Determine the [X, Y] coordinate at the center of the cell enclosing the given text.  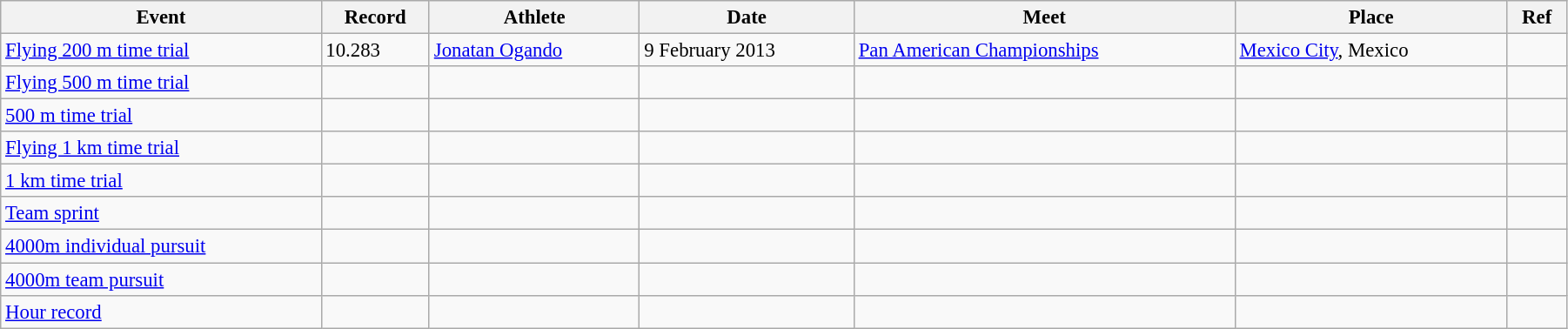
Flying 200 m time trial [161, 50]
Mexico City, Mexico [1371, 50]
Flying 500 m time trial [161, 83]
4000m team pursuit [161, 279]
Event [161, 17]
4000m individual pursuit [161, 246]
Team sprint [161, 213]
Meet [1044, 17]
Place [1371, 17]
Ref [1537, 17]
Pan American Championships [1044, 50]
10.283 [375, 50]
Athlete [534, 17]
Jonatan Ogando [534, 50]
Hour record [161, 312]
Date [747, 17]
9 February 2013 [747, 50]
Record [375, 17]
500 m time trial [161, 116]
Flying 1 km time trial [161, 148]
1 km time trial [161, 181]
